Pinpoint the cell where the given text exists, returning its (X, Y) midpoint coordinate. 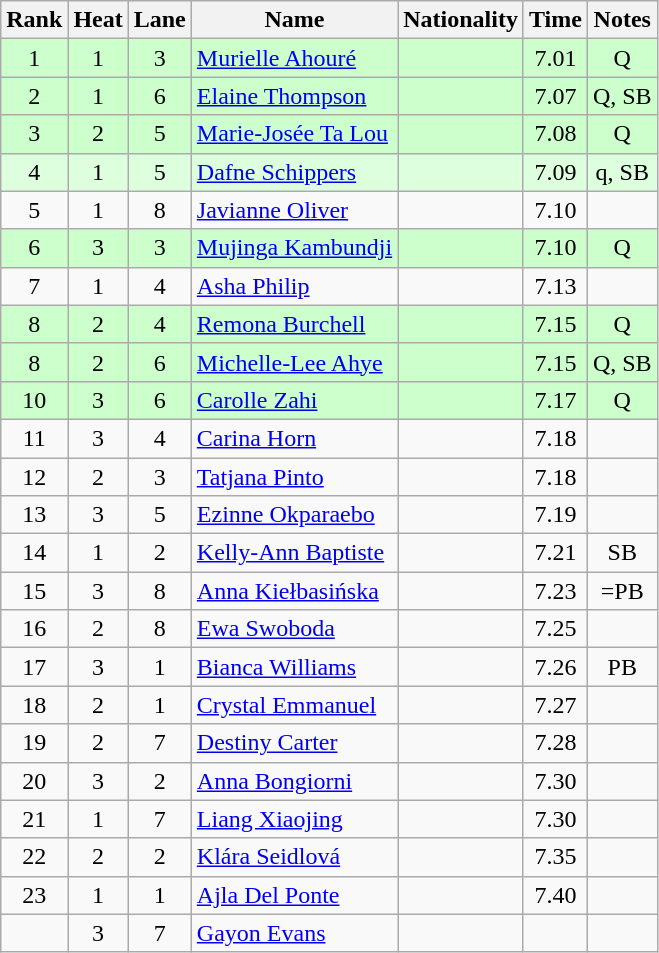
Carina Horn (294, 438)
Nationality (461, 20)
7.28 (555, 743)
20 (34, 781)
Time (555, 20)
Anna Bongiorni (294, 781)
21 (34, 819)
Dafne Schippers (294, 172)
Ajla Del Ponte (294, 895)
10 (34, 400)
Bianca Williams (294, 667)
Crystal Emmanuel (294, 705)
Remona Burchell (294, 324)
Lane (160, 20)
Murielle Ahouré (294, 58)
Klára Seidlová (294, 857)
Tatjana Pinto (294, 477)
Notes (622, 20)
Liang Xiaojing (294, 819)
7.35 (555, 857)
Elaine Thompson (294, 96)
19 (34, 743)
Asha Philip (294, 286)
7.25 (555, 629)
15 (34, 591)
12 (34, 477)
7.27 (555, 705)
Kelly-Ann Baptiste (294, 553)
7.09 (555, 172)
q, SB (622, 172)
7.19 (555, 515)
14 (34, 553)
Mujinga Kambundji (294, 248)
Anna Kiełbasińska (294, 591)
7.23 (555, 591)
Michelle-Lee Ahye (294, 362)
Ezinne Okparaebo (294, 515)
7.07 (555, 96)
=PB (622, 591)
7.13 (555, 286)
7.08 (555, 134)
13 (34, 515)
7.26 (555, 667)
Ewa Swoboda (294, 629)
7.01 (555, 58)
7.21 (555, 553)
23 (34, 895)
7.17 (555, 400)
22 (34, 857)
Name (294, 20)
Destiny Carter (294, 743)
Gayon Evans (294, 933)
PB (622, 667)
17 (34, 667)
11 (34, 438)
Carolle Zahi (294, 400)
7.40 (555, 895)
16 (34, 629)
SB (622, 553)
Marie-Josée Ta Lou (294, 134)
18 (34, 705)
Javianne Oliver (294, 210)
Rank (34, 20)
Heat (98, 20)
